Determine the [X, Y] coordinate at the center of the cell enclosing the given text.  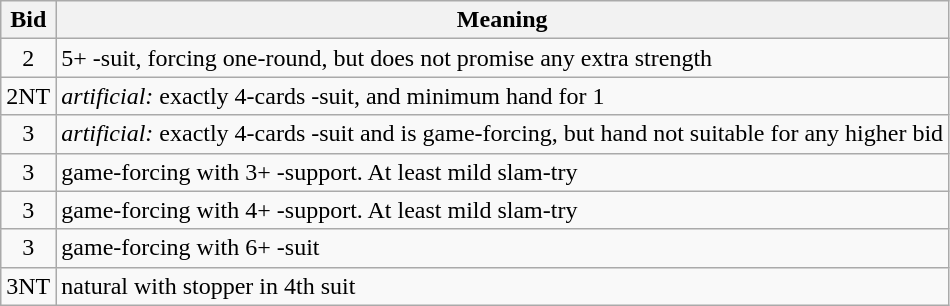
game-forcing with 4+ -support. At least mild slam-try [502, 210]
artificial: exactly 4-cards -suit, and minimum hand for 1 [502, 96]
5+ -suit, forcing one-round, but does not promise any extra strength [502, 58]
3NT [28, 286]
Meaning [502, 20]
game-forcing with 6+ -suit [502, 248]
2 [28, 58]
game-forcing with 3+ -support. At least mild slam-try [502, 172]
2NT [28, 96]
Bid [28, 20]
artificial: exactly 4-cards -suit and is game-forcing, but hand not suitable for any higher bid [502, 134]
natural with stopper in 4th suit [502, 286]
